Identify which cell holds the provided text, then report its (x, y) central coordinate. 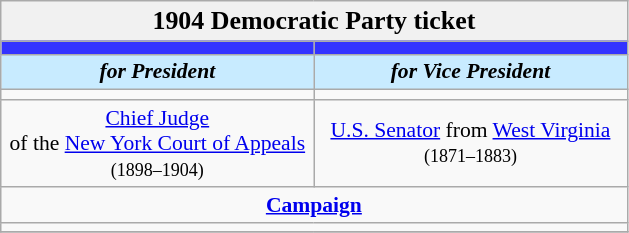
for President (158, 72)
Chief Judgeof the New York Court of Appeals(1898–1904) (158, 144)
1904 Democratic Party ticket (314, 21)
U.S. Senator from West Virginia(1871–1883) (470, 144)
Campaign (314, 205)
for Vice President (470, 72)
